Capture the cell that displays the provided text and extract its [X, Y] central coordinate. 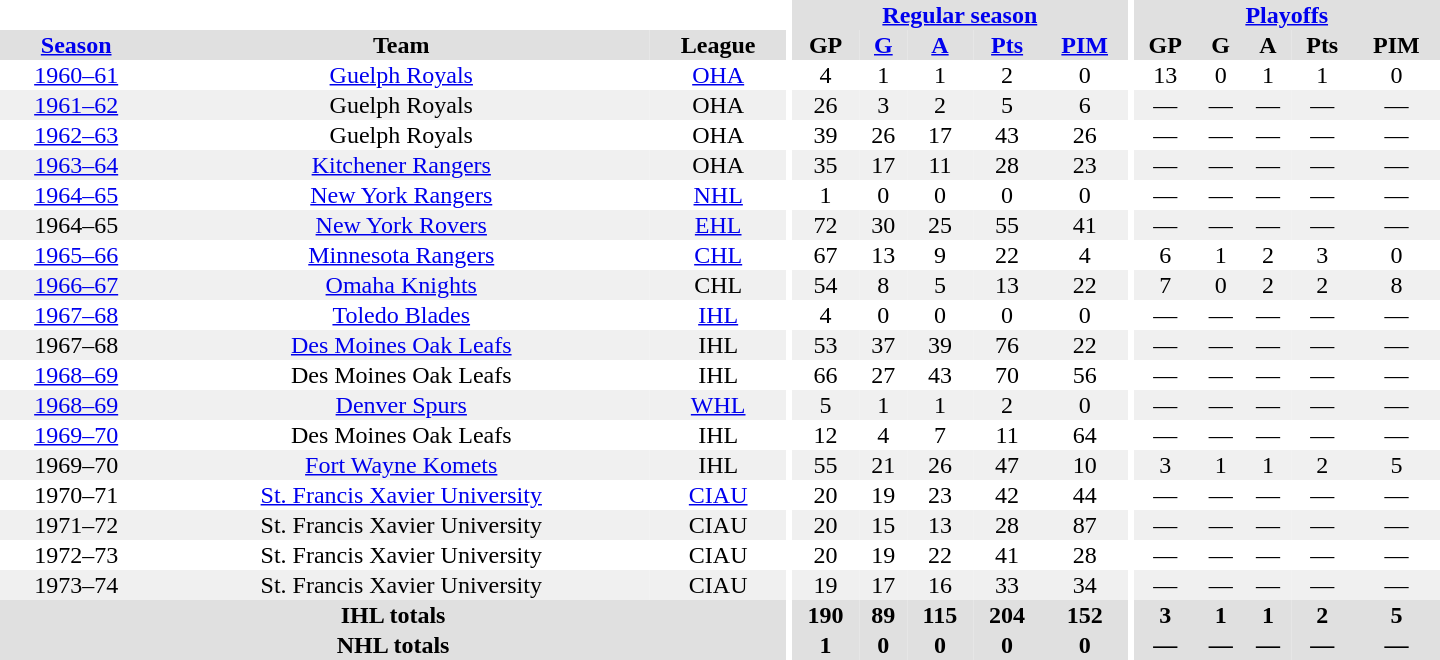
Denver Spurs [401, 405]
1971–72 [76, 525]
Regular season [960, 15]
115 [940, 615]
33 [1007, 585]
1960–61 [76, 75]
Playoffs [1286, 15]
37 [884, 345]
1965–66 [76, 255]
89 [884, 615]
35 [825, 165]
EHL [718, 225]
1970–71 [76, 495]
76 [1007, 345]
1962–63 [76, 135]
Season [76, 45]
56 [1084, 375]
Team [401, 45]
87 [1084, 525]
NHL [718, 195]
15 [884, 525]
12 [825, 435]
Omaha Knights [401, 285]
IHL totals [393, 615]
204 [1007, 615]
1972–73 [76, 555]
27 [884, 375]
Toledo Blades [401, 315]
Minnesota Rangers [401, 255]
70 [1007, 375]
47 [1007, 465]
1963–64 [76, 165]
42 [1007, 495]
1966–67 [76, 285]
190 [825, 615]
66 [825, 375]
30 [884, 225]
44 [1084, 495]
NHL totals [393, 645]
21 [884, 465]
72 [825, 225]
New York Rangers [401, 195]
53 [825, 345]
67 [825, 255]
1961–62 [76, 105]
League [718, 45]
34 [1084, 585]
152 [1084, 615]
10 [1084, 465]
16 [940, 585]
WHL [718, 405]
Fort Wayne Komets [401, 465]
54 [825, 285]
1973–74 [76, 585]
New York Rovers [401, 225]
Kitchener Rangers [401, 165]
9 [940, 255]
64 [1084, 435]
25 [940, 225]
